Determine the (X, Y) coordinate at the center of the cell enclosing the given text.  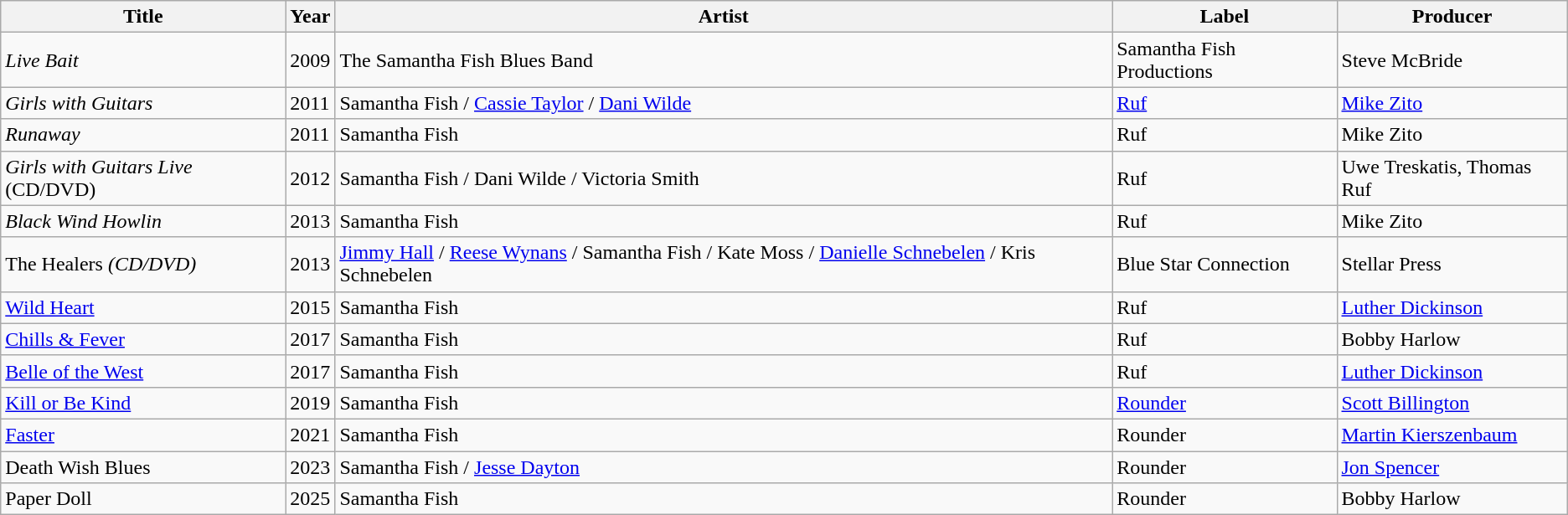
2012 (310, 178)
2023 (310, 466)
The Healers (CD/DVD) (143, 265)
Martin Kierszenbaum (1452, 435)
Samantha Fish / Cassie Taylor / Dani Wilde (724, 103)
Stellar Press (1452, 265)
Girls with Guitars Live (CD/DVD) (143, 178)
Artist (724, 17)
Steve McBride (1452, 60)
Black Wind Howlin (143, 221)
Belle of the West (143, 371)
Blue Star Connection (1225, 265)
Samantha Fish / Dani Wilde / Victoria Smith (724, 178)
Uwe Treskatis, Thomas Ruf (1452, 178)
2009 (310, 60)
Runaway (143, 135)
Samantha Fish / Jesse Dayton (724, 466)
Jon Spencer (1452, 466)
Chills & Fever (143, 339)
Label (1225, 17)
Scott Billington (1452, 403)
2015 (310, 307)
Samantha Fish Productions (1225, 60)
Death Wish Blues (143, 466)
2019 (310, 403)
Kill or Be Kind (143, 403)
Girls with Guitars (143, 103)
2021 (310, 435)
Jimmy Hall / Reese Wynans / Samantha Fish / Kate Moss / Danielle Schnebelen / Kris Schnebelen (724, 265)
Wild Heart (143, 307)
Live Bait (143, 60)
Faster (143, 435)
The Samantha Fish Blues Band (724, 60)
Producer (1452, 17)
2025 (310, 499)
Year (310, 17)
Paper Doll (143, 499)
Title (143, 17)
